Find where the given text appears and provide that cell's center as (X, Y) coordinate. 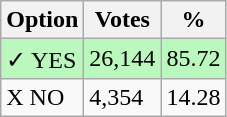
14.28 (194, 97)
Option (42, 20)
% (194, 20)
26,144 (122, 59)
4,354 (122, 97)
✓ YES (42, 59)
85.72 (194, 59)
X NO (42, 97)
Votes (122, 20)
